Identify which cell holds the provided text, then report its (X, Y) central coordinate. 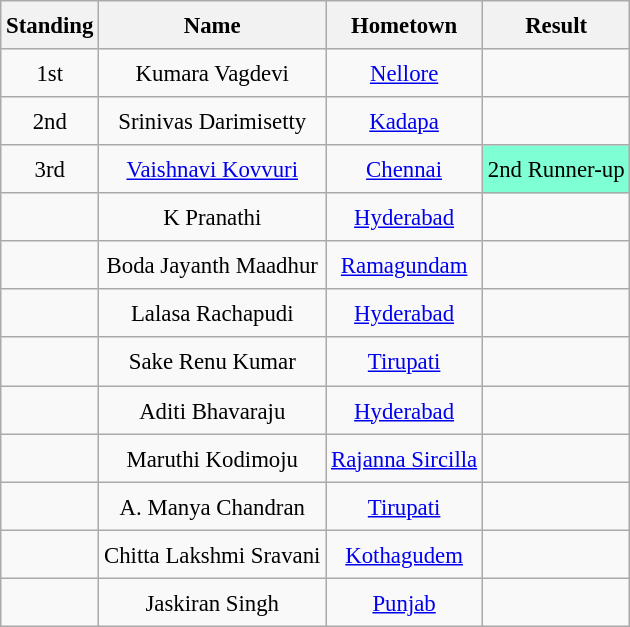
Vaishnavi Kovvuri (212, 169)
Kothagudem (404, 554)
2nd (50, 121)
3rd (50, 169)
Aditi Bhavaraju (212, 410)
Nellore (404, 73)
Lalasa Rachapudi (212, 314)
Ramagundam (404, 265)
Sake Renu Kumar (212, 362)
Standing (50, 25)
A. Manya Chandran (212, 506)
Name (212, 25)
Hometown (404, 25)
Maruthi Kodimoju (212, 458)
Boda Jayanth Maadhur (212, 265)
Jaskiran Singh (212, 602)
2nd Runner-up (556, 169)
1st (50, 73)
Srinivas Darimisetty (212, 121)
Result (556, 25)
Chennai (404, 169)
Kumara Vagdevi (212, 73)
Punjab (404, 602)
Kadapa (404, 121)
Rajanna Sircilla (404, 458)
K Pranathi (212, 217)
Chitta Lakshmi Sravani (212, 554)
